Provide the [X, Y] coordinate of the cell's center where the given text is located.  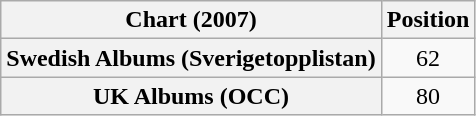
UK Albums (OCC) [191, 96]
62 [428, 58]
Position [428, 20]
Swedish Albums (Sverigetopplistan) [191, 58]
80 [428, 96]
Chart (2007) [191, 20]
